Capture the cell that displays the provided text and extract its [X, Y] central coordinate. 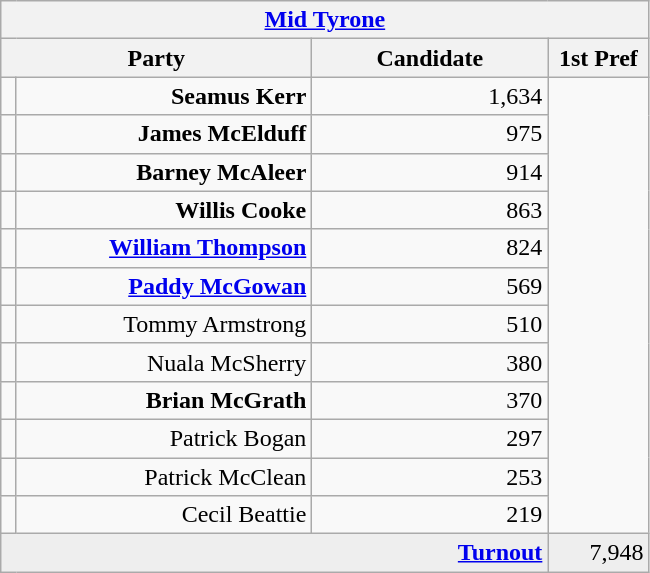
Candidate [430, 58]
253 [430, 477]
824 [430, 248]
Party [156, 58]
510 [430, 324]
1st Pref [598, 58]
219 [430, 515]
Mid Tyrone [325, 20]
914 [430, 172]
297 [430, 438]
Turnout [274, 553]
Patrick McClean [164, 477]
380 [430, 362]
Nuala McSherry [164, 362]
Tommy Armstrong [164, 324]
863 [430, 210]
Cecil Beattie [164, 515]
Barney McAleer [164, 172]
975 [430, 134]
7,948 [598, 553]
Seamus Kerr [164, 96]
Willis Cooke [164, 210]
Paddy McGowan [164, 286]
569 [430, 286]
William Thompson [164, 248]
Brian McGrath [164, 400]
370 [430, 400]
Patrick Bogan [164, 438]
James McElduff [164, 134]
1,634 [430, 96]
